Return the (X, Y) coordinate for the center point of the cell that contains the specified text.  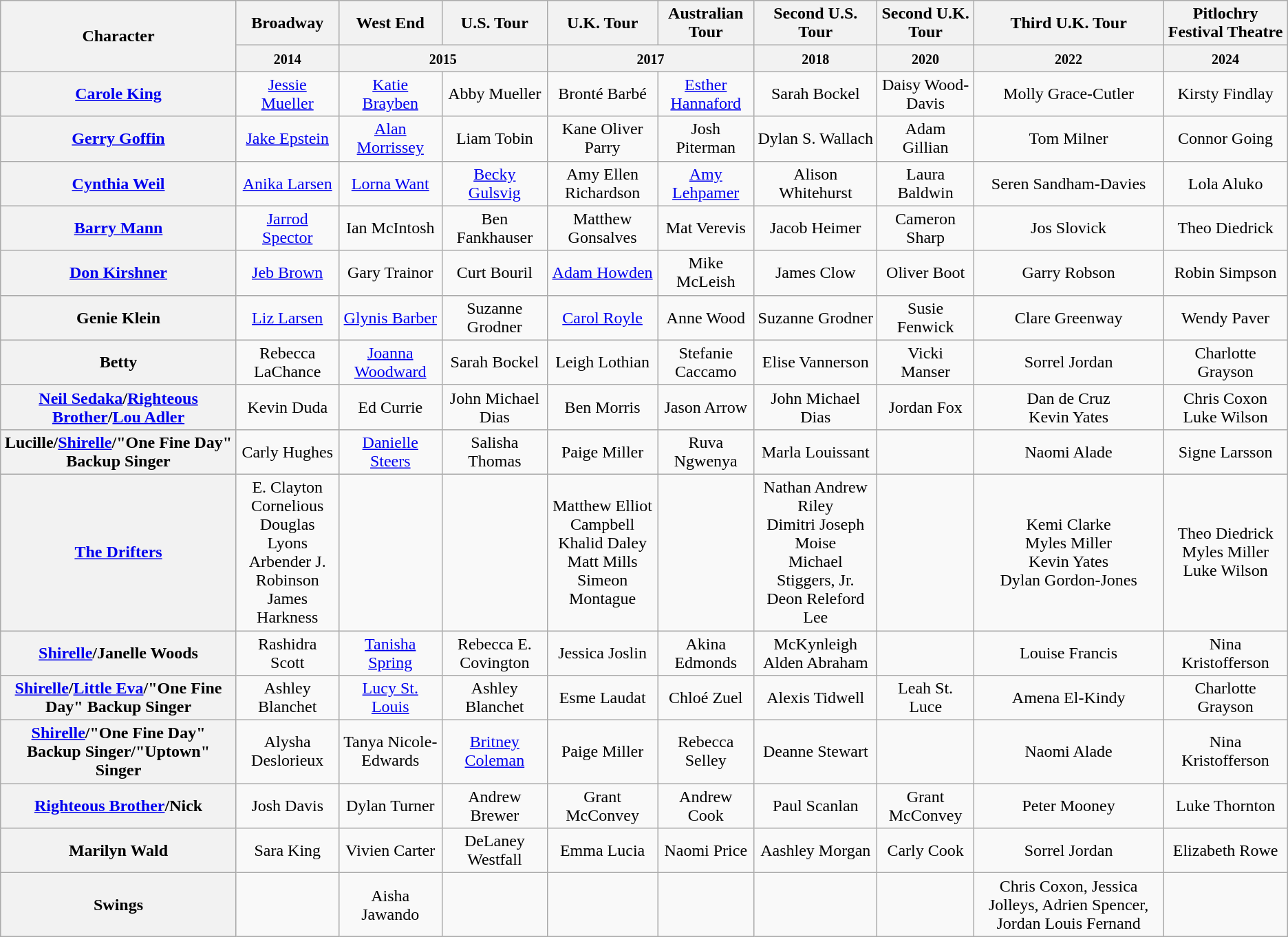
2015 (443, 58)
Carly Hughes (288, 451)
Joanna Woodward (390, 362)
Molly Grace-Cutler (1069, 94)
Theo Diedrick Myles Miller Luke Wilson (1225, 552)
Second U.S. Tour (816, 23)
Rebecca E. Covington (494, 652)
Aashley Morgan (816, 850)
Jessie Mueller (288, 94)
Third U.K. Tour (1069, 23)
Ben Fankhauser (494, 228)
Clare Greenway (1069, 318)
Salisha Thomas (494, 451)
Becky Gulsvig (494, 183)
Carole King (118, 94)
Sara King (288, 850)
Mat Verevis (706, 228)
Vivien Carter (390, 850)
Peter Mooney (1069, 806)
Danielle Steers (390, 451)
Liam Tobin (494, 139)
Jacob Heimer (816, 228)
Barry Mann (118, 228)
Alison Whitehurst (816, 183)
Kane Oliver Parry (603, 139)
Marilyn Wald (118, 850)
Mike McLeish (706, 272)
Elise Vannerson (816, 362)
Amena El-Kindy (1069, 698)
McKynleigh Alden Abraham (816, 652)
Tom Milner (1069, 139)
Swings (118, 905)
Robin Simpson (1225, 272)
U.K. Tour (603, 23)
Naomi Price (706, 850)
Katie Brayben (390, 94)
Chloé Zuel (706, 698)
Shirelle/Little Eva/"One Fine Day" Backup Singer (118, 698)
Signe Larsson (1225, 451)
Nathan Andrew Riley Dimitri Joseph Moise Michael Stiggers, Jr. Deon Releford Lee (816, 552)
Jordan Fox (925, 407)
Second U.K. Tour (925, 23)
Josh Davis (288, 806)
Alysha Deslorieux (288, 752)
Ian McIntosh (390, 228)
Anne Wood (706, 318)
Emma Lucia (603, 850)
Ben Morris (603, 407)
Lorna Want (390, 183)
Betty (118, 362)
West End (390, 23)
2022 (1069, 58)
Alexis Tidwell (816, 698)
Dylan S. Wallach (816, 139)
Kevin Duda (288, 407)
Paul Scanlan (816, 806)
Esme Laudat (603, 698)
Shirelle/"One Fine Day" Backup Singer/"Uptown" Singer (118, 752)
Don Kirshner (118, 272)
Abby Mueller (494, 94)
Cameron Sharp (925, 228)
Kemi Clarke Myles Miller Kevin Yates Dylan Gordon-Jones (1069, 552)
Jake Epstein (288, 139)
Garry Robson (1069, 272)
Bronté Barbé (603, 94)
Daisy Wood-Davis (925, 94)
Seren Sandham-Davies (1069, 183)
The Drifters (118, 552)
Akina Edmonds (706, 652)
Josh Piterman (706, 139)
Vicki Manser (925, 362)
Andrew Brewer (494, 806)
Elizabeth Rowe (1225, 850)
Chris Coxon Luke Wilson (1225, 407)
Pitlochry Festival Theatre (1225, 23)
Theo Diedrick (1225, 228)
Curt Bouril (494, 272)
Lola Aluko (1225, 183)
Louise Francis (1069, 652)
Rashidra Scott (288, 652)
Chris Coxon, Jessica Jolleys, Adrien Spencer, Jordan Louis Fernand (1069, 905)
Broadway (288, 23)
U.S. Tour (494, 23)
Marla Louissant (816, 451)
Matthew Elliot CampbellKhalid DaleyMatt MillsSimeon Montague (603, 552)
Genie Klein (118, 318)
Britney Coleman (494, 752)
Kirsty Findlay (1225, 94)
Jessica Joslin (603, 652)
Adam Howden (603, 272)
Adam Gillian (925, 139)
Australian Tour (706, 23)
Righteous Brother/Nick (118, 806)
2024 (1225, 58)
Oliver Boot (925, 272)
Stefanie Caccamo (706, 362)
Ruva Ngwenya (706, 451)
Jarrod Spector (288, 228)
Carol Royle (603, 318)
DeLaney Westfall (494, 850)
Laura Baldwin (925, 183)
Jeb Brown (288, 272)
Carly Cook (925, 850)
James Clow (816, 272)
Lucille/Shirelle/"One Fine Day" Backup Singer (118, 451)
Jason Arrow (706, 407)
2018 (816, 58)
Neil Sedaka/Righteous Brother/Lou Adler (118, 407)
Luke Thornton (1225, 806)
Dylan Turner (390, 806)
Amy Lehpamer (706, 183)
Character (118, 36)
Gary Trainor (390, 272)
Liz Larsen (288, 318)
Rebecca LaChance (288, 362)
Leah St. Luce (925, 698)
Alan Morrissey (390, 139)
Wendy Paver (1225, 318)
2014 (288, 58)
Glynis Barber (390, 318)
Jos Slovick (1069, 228)
Susie Fenwick (925, 318)
Leigh Lothian (603, 362)
Connor Going (1225, 139)
Shirelle/Janelle Woods (118, 652)
Esther Hannaford (706, 94)
2020 (925, 58)
Andrew Cook (706, 806)
Matthew Gonsalves (603, 228)
Dan de Cruz Kevin Yates (1069, 407)
Amy Ellen Richardson (603, 183)
Rebecca Selley (706, 752)
Anika Larsen (288, 183)
Ed Currie (390, 407)
Deanne Stewart (816, 752)
Tanya Nicole-Edwards (390, 752)
Tanisha Spring (390, 652)
Cynthia Weil (118, 183)
Lucy St. Louis (390, 698)
Gerry Goffin (118, 139)
Aisha Jawando (390, 905)
2017 (650, 58)
E. Clayton CorneliousDouglas LyonsArbender J. RobinsonJames Harkness (288, 552)
